Extract the (X, Y) coordinate from the center of the cell holding the provided text.  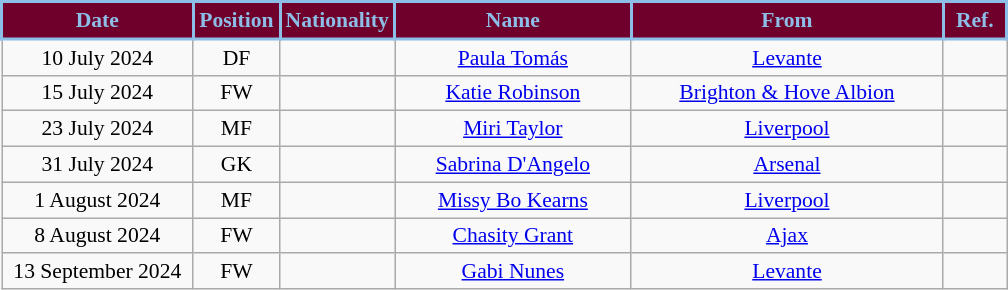
Miri Taylor (514, 129)
15 July 2024 (98, 93)
Name (514, 20)
Missy Bo Kearns (514, 200)
Ref. (975, 20)
Nationality (338, 20)
Paula Tomás (514, 57)
13 September 2024 (98, 272)
8 August 2024 (98, 236)
Sabrina D'Angelo (514, 165)
Position (236, 20)
DF (236, 57)
Ajax (787, 236)
Date (98, 20)
GK (236, 165)
1 August 2024 (98, 200)
From (787, 20)
Arsenal (787, 165)
23 July 2024 (98, 129)
Katie Robinson (514, 93)
10 July 2024 (98, 57)
Brighton & Hove Albion (787, 93)
Chasity Grant (514, 236)
Gabi Nunes (514, 272)
31 July 2024 (98, 165)
